Determine the (x, y) coordinate at the center of the cell enclosing the given text.  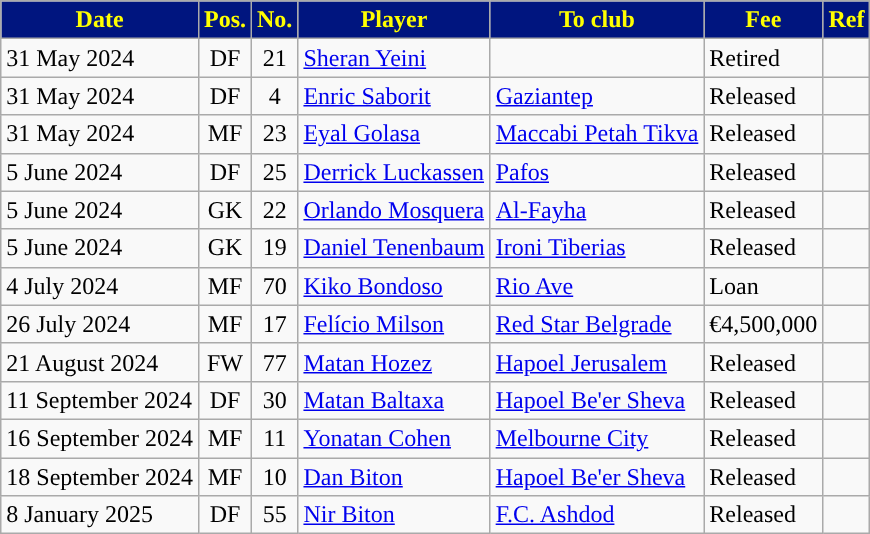
21 August 2024 (100, 362)
Hapoel Jerusalem (597, 362)
Matan Hozez (394, 362)
8 January 2025 (100, 515)
30 (275, 400)
Sheran Yeini (394, 58)
Player (394, 20)
Ref (846, 20)
17 (275, 324)
Pos. (224, 20)
11 September 2024 (100, 400)
Pafos (597, 172)
4 (275, 96)
F.C. Ashdod (597, 515)
€4,500,000 (764, 324)
No. (275, 20)
Loan (764, 286)
Rio Ave (597, 286)
Yonatan Cohen (394, 438)
Maccabi Petah Tikva (597, 134)
26 July 2024 (100, 324)
19 (275, 248)
25 (275, 172)
Derrick Luckassen (394, 172)
16 September 2024 (100, 438)
Enric Saborit (394, 96)
Red Star Belgrade (597, 324)
Ironi Tiberias (597, 248)
Orlando Mosquera (394, 210)
Melbourne City (597, 438)
55 (275, 515)
70 (275, 286)
77 (275, 362)
Kiko Bondoso (394, 286)
Al-Fayha (597, 210)
Dan Biton (394, 477)
Matan Baltaxa (394, 400)
22 (275, 210)
Gaziantep (597, 96)
Nir Biton (394, 515)
18 September 2024 (100, 477)
Eyal Golasa (394, 134)
Daniel Tenenbaum (394, 248)
Felício Milson (394, 324)
4 July 2024 (100, 286)
FW (224, 362)
Fee (764, 20)
21 (275, 58)
10 (275, 477)
11 (275, 438)
To club (597, 20)
23 (275, 134)
Date (100, 20)
Retired (764, 58)
